For the text-containing cell, return its midpoint in (X, Y) coordinate format. 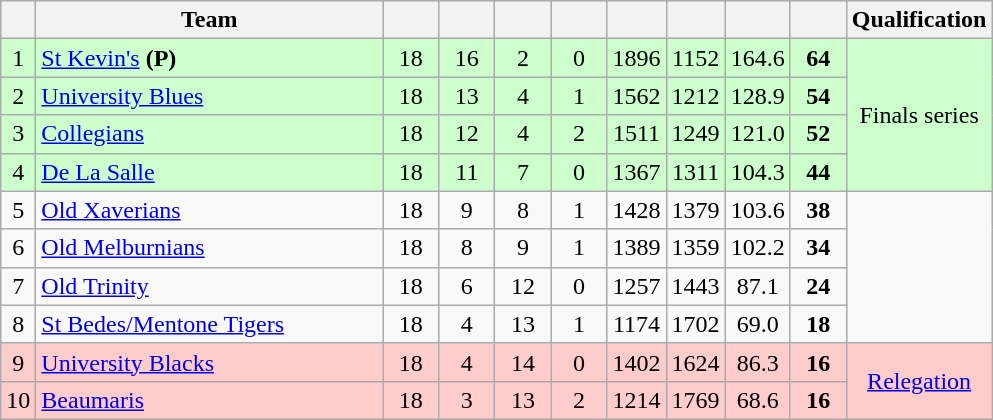
1624 (696, 362)
68.6 (758, 400)
1311 (696, 172)
1702 (696, 324)
52 (818, 134)
1443 (696, 286)
Old Melburnians (210, 248)
102.2 (758, 248)
10 (18, 400)
69.0 (758, 324)
104.3 (758, 172)
1152 (696, 58)
Finals series (919, 115)
Team (210, 20)
1214 (636, 400)
1389 (636, 248)
1769 (696, 400)
Old Trinity (210, 286)
Old Xaverians (210, 210)
St Bedes/Mentone Tigers (210, 324)
1249 (696, 134)
64 (818, 58)
1562 (636, 96)
11 (467, 172)
5 (18, 210)
University Blacks (210, 362)
De La Salle (210, 172)
Qualification (919, 20)
54 (818, 96)
87.1 (758, 286)
1174 (636, 324)
44 (818, 172)
86.3 (758, 362)
24 (818, 286)
1896 (636, 58)
1402 (636, 362)
1359 (696, 248)
14 (523, 362)
164.6 (758, 58)
1511 (636, 134)
Collegians (210, 134)
University Blues (210, 96)
1212 (696, 96)
Beaumaris (210, 400)
38 (818, 210)
1367 (636, 172)
34 (818, 248)
1379 (696, 210)
1257 (636, 286)
St Kevin's (P) (210, 58)
128.9 (758, 96)
103.6 (758, 210)
Relegation (919, 381)
1428 (636, 210)
121.0 (758, 134)
